Capture the cell that displays the provided text and extract its (X, Y) central coordinate. 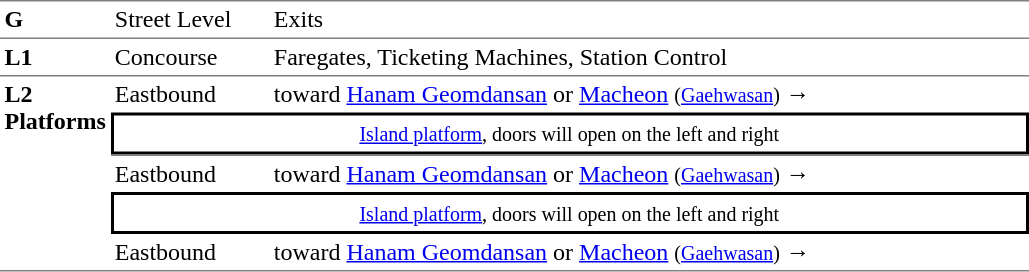
Street Level (190, 20)
Exits (648, 20)
Concourse (190, 57)
L1 (55, 57)
L2Platforms (55, 173)
Faregates, Ticketing Machines, Station Control (648, 57)
G (55, 20)
